From the cell containing the given text, extract its center point as (X, Y) coordinate. 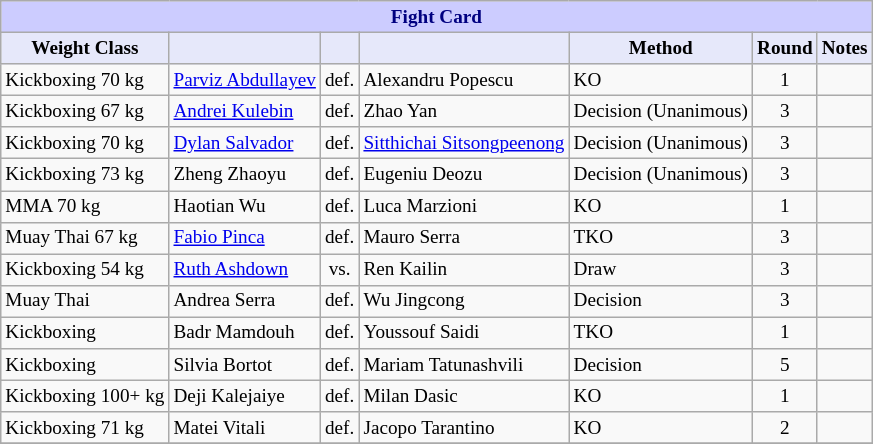
Weight Class (85, 48)
Dylan Salvador (244, 143)
Deji Kalejaiye (244, 396)
Draw (660, 270)
Badr Mamdouh (244, 333)
Andrea Serra (244, 301)
Milan Dasic (464, 396)
5 (786, 365)
Alexandru Popescu (464, 80)
Ruth Ashdown (244, 270)
Notes (844, 48)
MMA 70 kg (85, 206)
Zheng Zhaoyu (244, 175)
Kickboxing 67 kg (85, 111)
Kickboxing 71 kg (85, 428)
Andrei Kulebin (244, 111)
Zhao Yan (464, 111)
Method (660, 48)
Sitthichai Sitsongpeenong (464, 143)
Round (786, 48)
Mauro Serra (464, 238)
Haotian Wu (244, 206)
Youssouf Saidi (464, 333)
Ren Kailin (464, 270)
Luca Marzioni (464, 206)
Silvia Bortot (244, 365)
Muay Thai (85, 301)
Fight Card (436, 17)
Mariam Tatunashvili (464, 365)
Jacopo Tarantino (464, 428)
Kickboxing 73 kg (85, 175)
Fabio Pinca (244, 238)
Kickboxing 100+ kg (85, 396)
Muay Thai 67 kg (85, 238)
Wu Jingcong (464, 301)
Parviz Abdullayev (244, 80)
Matei Vitali (244, 428)
vs. (339, 270)
Eugeniu Deozu (464, 175)
Kickboxing 54 kg (85, 270)
2 (786, 428)
